Pinpoint the cell where the given text exists, returning its (X, Y) midpoint coordinate. 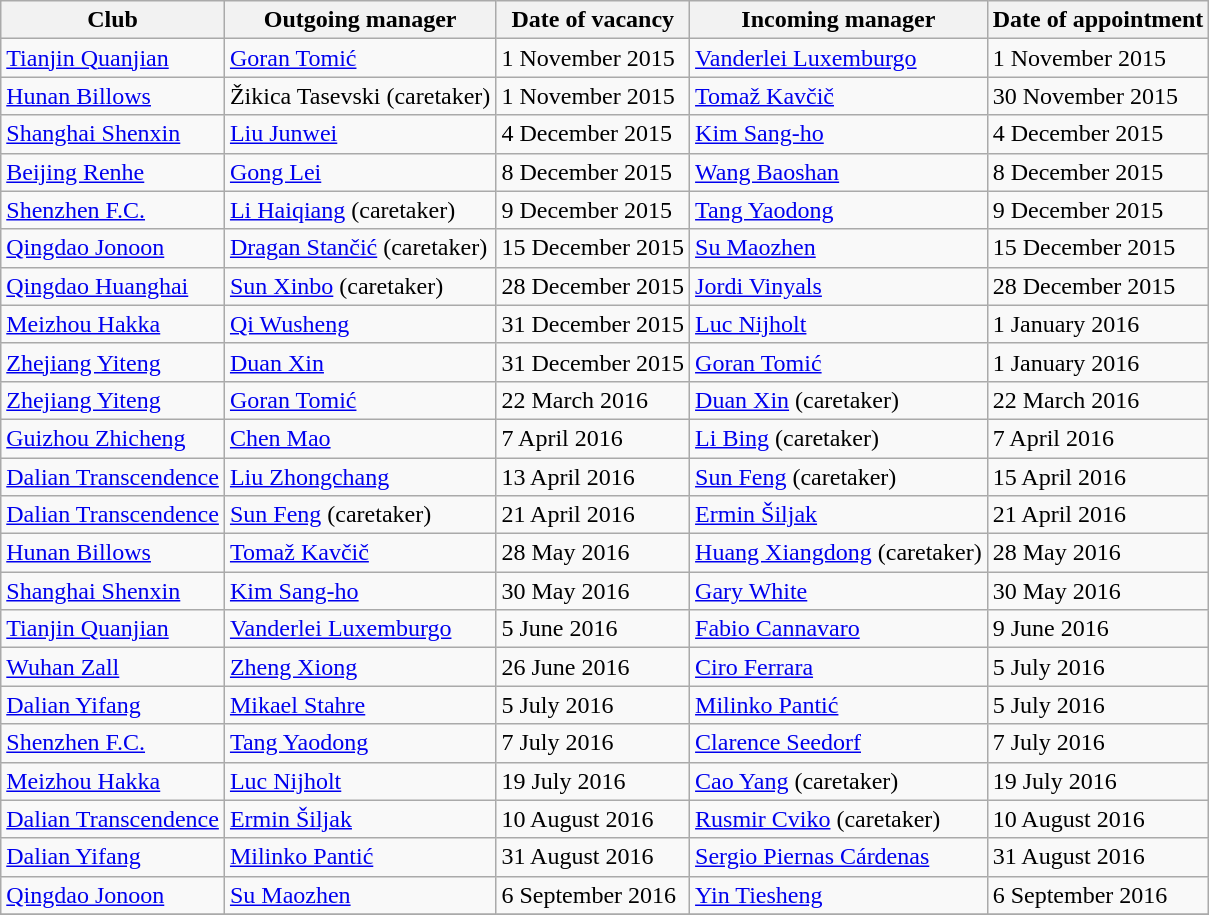
Dragan Stančić (caretaker) (360, 248)
Club (113, 20)
Ciro Ferrara (839, 667)
Li Bing (caretaker) (839, 438)
Sergio Piernas Cárdenas (839, 857)
Outgoing manager (360, 20)
Liu Zhongchang (360, 477)
Guizhou Zhicheng (113, 438)
Sun Xinbo (caretaker) (360, 286)
9 June 2016 (1098, 629)
Wuhan Zall (113, 667)
Huang Xiangdong (caretaker) (839, 553)
Mikael Stahre (360, 705)
Cao Yang (caretaker) (839, 781)
Clarence Seedorf (839, 743)
Gong Lei (360, 172)
Fabio Cannavaro (839, 629)
Beijing Renhe (113, 172)
5 June 2016 (593, 629)
Qingdao Huanghai (113, 286)
26 June 2016 (593, 667)
Date of vacancy (593, 20)
Chen Mao (360, 438)
Gary White (839, 591)
Qi Wusheng (360, 324)
Zheng Xiong (360, 667)
Duan Xin (caretaker) (839, 400)
Incoming manager (839, 20)
Žikica Tasevski (caretaker) (360, 96)
Yin Tiesheng (839, 895)
13 April 2016 (593, 477)
Rusmir Cviko (caretaker) (839, 819)
Jordi Vinyals (839, 286)
15 April 2016 (1098, 477)
Liu Junwei (360, 134)
Duan Xin (360, 362)
Wang Baoshan (839, 172)
Li Haiqiang (caretaker) (360, 210)
30 November 2015 (1098, 96)
Date of appointment (1098, 20)
